Output the (X, Y) coordinate of the center of the cell containing the given text.  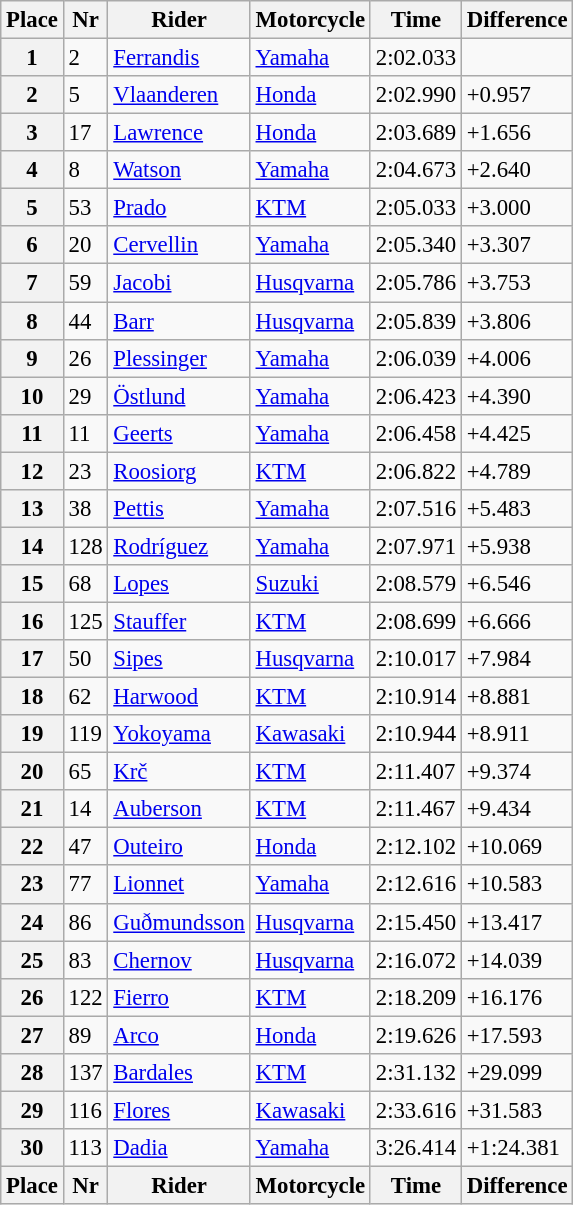
2:11.467 (416, 809)
2:06.822 (416, 471)
62 (86, 697)
Guðmundsson (179, 922)
9 (32, 358)
Geerts (179, 433)
116 (86, 1110)
Bardales (179, 1073)
50 (86, 659)
44 (86, 321)
2:11.407 (416, 772)
53 (86, 208)
16 (32, 621)
21 (32, 809)
2:06.039 (416, 358)
1 (32, 58)
+9.374 (516, 772)
2:03.689 (416, 133)
10 (32, 396)
2:10.944 (416, 734)
6 (32, 245)
68 (86, 584)
2:08.699 (416, 621)
2:02.990 (416, 95)
Arco (179, 1035)
Flores (179, 1110)
+6.666 (516, 621)
Lopes (179, 584)
59 (86, 283)
125 (86, 621)
22 (32, 847)
+8.881 (516, 697)
+3.753 (516, 283)
Krč (179, 772)
Harwood (179, 697)
Cervellin (179, 245)
2:05.033 (416, 208)
18 (32, 697)
Pettis (179, 509)
+5.483 (516, 509)
2:19.626 (416, 1035)
2:05.340 (416, 245)
113 (86, 1148)
Plessinger (179, 358)
38 (86, 509)
+3.806 (516, 321)
19 (32, 734)
Stauffer (179, 621)
15 (32, 584)
2:15.450 (416, 922)
89 (86, 1035)
Lawrence (179, 133)
30 (32, 1148)
+10.069 (516, 847)
+4.006 (516, 358)
+13.417 (516, 922)
13 (32, 509)
4 (32, 170)
122 (86, 997)
Suzuki (310, 584)
+5.938 (516, 546)
+6.546 (516, 584)
Fierro (179, 997)
27 (32, 1035)
Rodríguez (179, 546)
2:05.839 (416, 321)
137 (86, 1073)
Chernov (179, 960)
Vlaanderen (179, 95)
24 (32, 922)
2:18.209 (416, 997)
119 (86, 734)
Lionnet (179, 885)
128 (86, 546)
Barr (179, 321)
7 (32, 283)
+8.911 (516, 734)
47 (86, 847)
83 (86, 960)
65 (86, 772)
+0.957 (516, 95)
+29.099 (516, 1073)
2:33.616 (416, 1110)
+31.583 (516, 1110)
2:12.102 (416, 847)
Östlund (179, 396)
+9.434 (516, 809)
12 (32, 471)
2:06.458 (416, 433)
2:10.914 (416, 697)
+3.000 (516, 208)
+14.039 (516, 960)
Sipes (179, 659)
2:04.673 (416, 170)
86 (86, 922)
+17.593 (516, 1035)
+1.656 (516, 133)
2:16.072 (416, 960)
+2.640 (516, 170)
28 (32, 1073)
+7.984 (516, 659)
2:07.971 (416, 546)
+4.789 (516, 471)
+10.583 (516, 885)
2:08.579 (416, 584)
2:05.786 (416, 283)
Dadia (179, 1148)
+4.390 (516, 396)
2:31.132 (416, 1073)
+4.425 (516, 433)
Watson (179, 170)
+3.307 (516, 245)
2:10.017 (416, 659)
Prado (179, 208)
2:07.516 (416, 509)
+1:24.381 (516, 1148)
Yokoyama (179, 734)
3 (32, 133)
Roosiorg (179, 471)
2:06.423 (416, 396)
Ferrandis (179, 58)
Auberson (179, 809)
2:02.033 (416, 58)
+16.176 (516, 997)
Outeiro (179, 847)
25 (32, 960)
77 (86, 885)
3:26.414 (416, 1148)
Jacobi (179, 283)
2:12.616 (416, 885)
